For the text-containing cell, return its midpoint in [x, y] coordinate format. 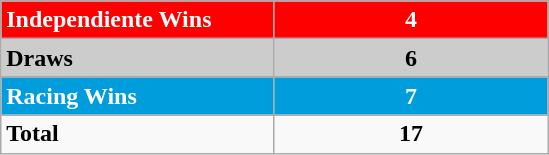
6 [411, 58]
Draws [138, 58]
Racing Wins [138, 96]
Independiente Wins [138, 20]
Total [138, 134]
4 [411, 20]
7 [411, 96]
17 [411, 134]
